Determine the [x, y] coordinate at the center of the cell enclosing the given text.  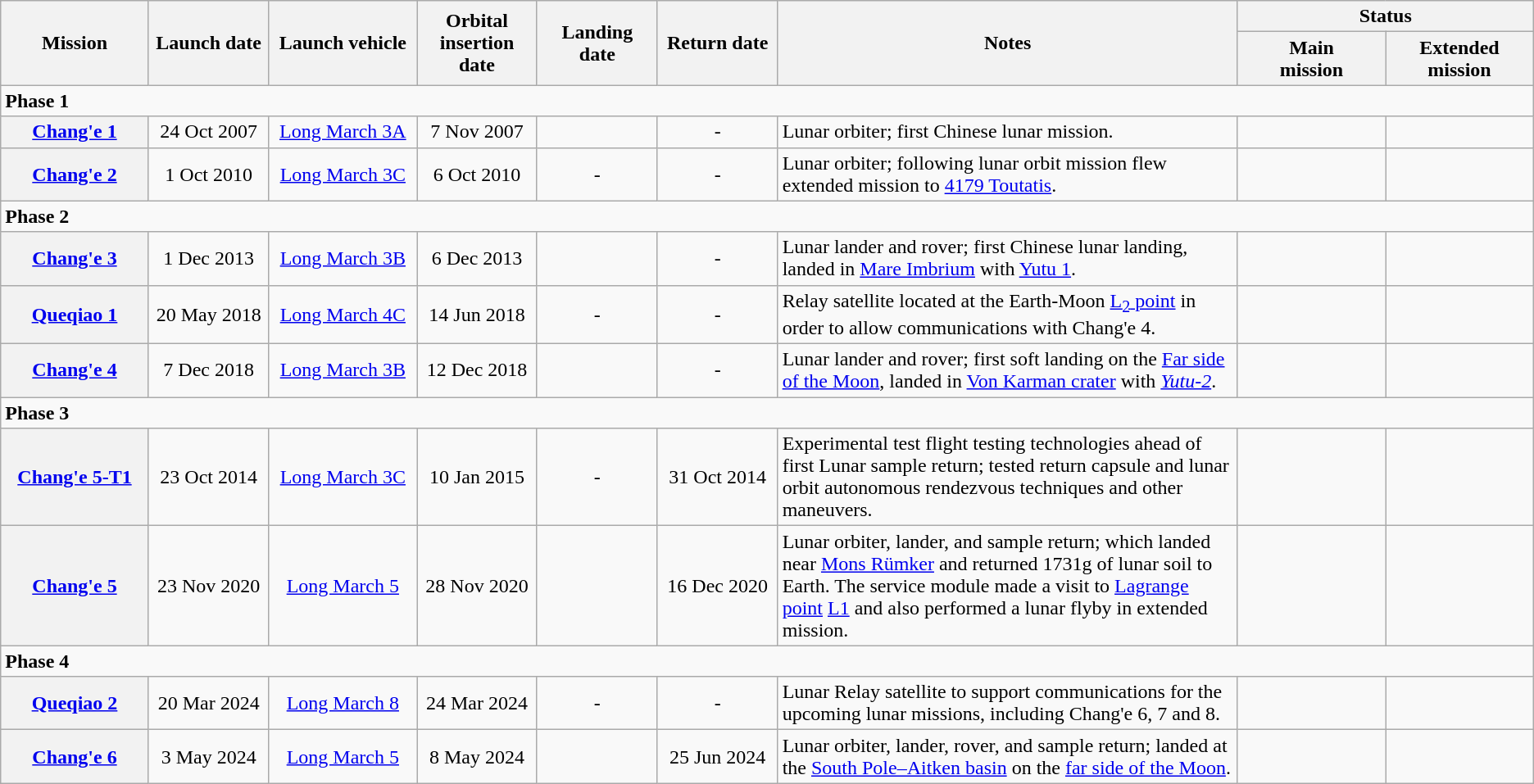
Long March 3A [343, 132]
Notes [1008, 43]
7 Dec 2018 [208, 370]
Lunar orbiter; first Chinese lunar mission. [1008, 132]
Chang'e 2 [75, 174]
Queqiao 1 [75, 315]
7 Nov 2007 [477, 132]
Queqiao 2 [75, 703]
6 Oct 2010 [477, 174]
12 Dec 2018 [477, 370]
1 Dec 2013 [208, 259]
Phase 3 [767, 413]
6 Dec 2013 [477, 259]
23 Nov 2020 [208, 586]
1 Oct 2010 [208, 174]
Long March 4C [343, 315]
31 Oct 2014 [718, 477]
Chang'e 5 [75, 586]
Lunar lander and rover; first Chinese lunar landing, landed in Mare Imbrium with Yutu 1. [1008, 259]
Lunar lander and rover; first soft landing on the Far side of the Moon, landed in Von Karman crater with Yutu-2. [1008, 370]
Chang'e 1 [75, 132]
Chang'e 4 [75, 370]
Orbital insertion date [477, 43]
Chang'e 6 [75, 757]
Relay satellite located at the Earth-Moon L2 point in order to allow communications with Chang'e 4. [1008, 315]
25 Jun 2024 [718, 757]
8 May 2024 [477, 757]
Chang'e 3 [75, 259]
10 Jan 2015 [477, 477]
Chang'e 5-T1 [75, 477]
24 Mar 2024 [477, 703]
Long March 8 [343, 703]
Status [1385, 16]
20 Mar 2024 [208, 703]
Phase 2 [767, 216]
Lunar orbiter; following lunar orbit mission flew extended mission to 4179 Toutatis. [1008, 174]
28 Nov 2020 [477, 586]
Mission [75, 43]
Lunar orbiter, lander, rover, and sample return; landed at the South Pole–Aitken basin on the far side of the Moon. [1008, 757]
Launch date [208, 43]
14 Jun 2018 [477, 315]
24 Oct 2007 [208, 132]
3 May 2024 [208, 757]
Phase 1 [767, 101]
20 May 2018 [208, 315]
16 Dec 2020 [718, 586]
23 Oct 2014 [208, 477]
Mainmission [1311, 59]
Lunar Relay satellite to support communications for the upcoming lunar missions, including Chang'e 6, 7 and 8. [1008, 703]
Launch vehicle [343, 43]
Phase 4 [767, 661]
Extendedmission [1460, 59]
Landing date [597, 43]
Return date [718, 43]
